Extract the [x, y] coordinate from the center of the cell holding the provided text.  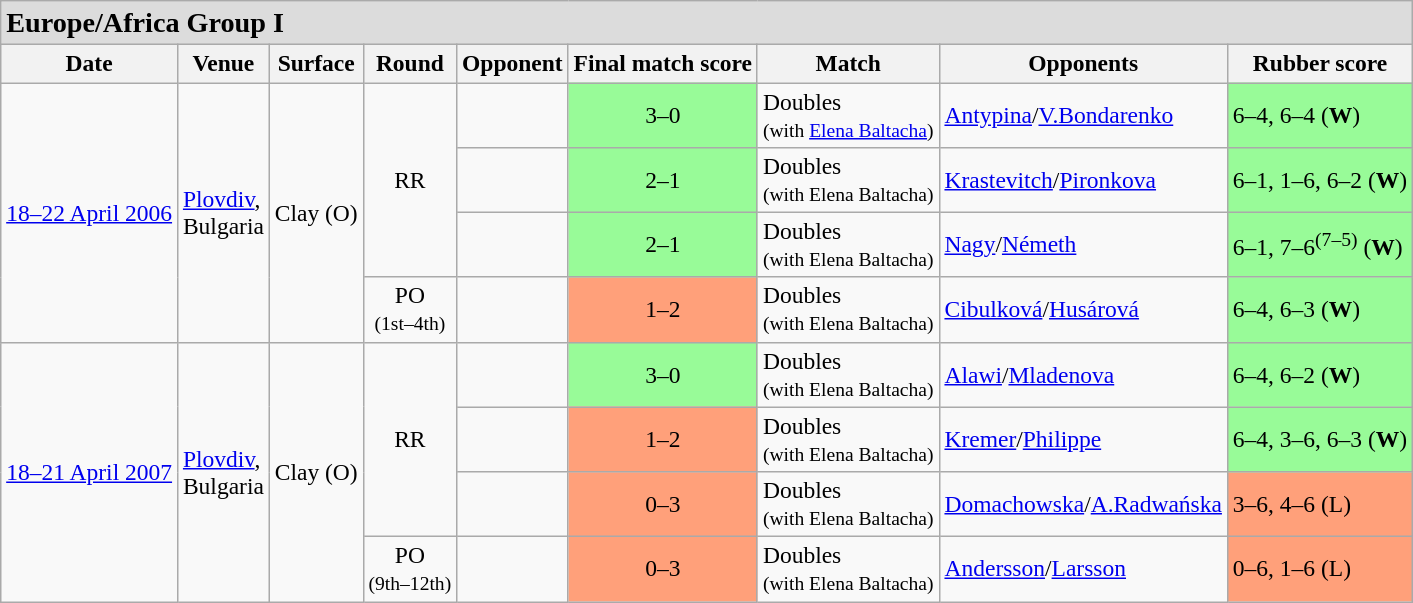
6–4, 6–2 (W) [1320, 374]
6–1, 7–6(7–5) (W) [1320, 244]
3–6, 4–6 (L) [1320, 504]
PO(9th–12th) [410, 568]
Surface [316, 63]
0–6, 1–6 (L) [1320, 568]
Andersson/Larsson [1083, 568]
Nagy/Németh [1083, 244]
Europe/Africa Group I [707, 22]
Alawi/Mladenova [1083, 374]
6–4, 6–3 (W) [1320, 310]
Antypina/V.Bondarenko [1083, 114]
6–4, 6–4 (W) [1320, 114]
Domachowska/A.Radwańska [1083, 504]
18–21 April 2007 [90, 472]
Venue [223, 63]
Match [848, 63]
Date [90, 63]
Opponents [1083, 63]
Cibulková/Husárová [1083, 310]
Rubber score [1320, 63]
6–4, 3–6, 6–3 (W) [1320, 440]
Final match score [662, 63]
PO(1st–4th) [410, 310]
Round [410, 63]
Opponent [512, 63]
Kremer/Philippe [1083, 440]
6–1, 1–6, 6–2 (W) [1320, 180]
Krastevitch/Pironkova [1083, 180]
18–22 April 2006 [90, 212]
